Identify which cell holds the provided text, then report its [X, Y] central coordinate. 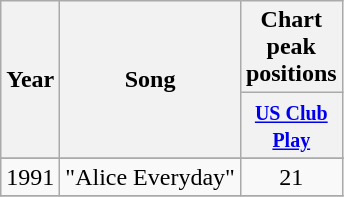
21 [291, 177]
1991 [30, 177]
US Club Play [291, 126]
Chart peak positions [291, 47]
Year [30, 80]
"Alice Everyday" [150, 177]
Song [150, 80]
